Find where the given text appears and provide that cell's center as (X, Y) coordinate. 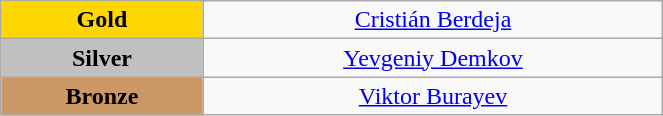
Yevgeniy Demkov (433, 58)
Viktor Burayev (433, 96)
Bronze (102, 96)
Cristián Berdeja (433, 20)
Silver (102, 58)
Gold (102, 20)
